Provide the [X, Y] coordinate of the cell's center where the given text is located.  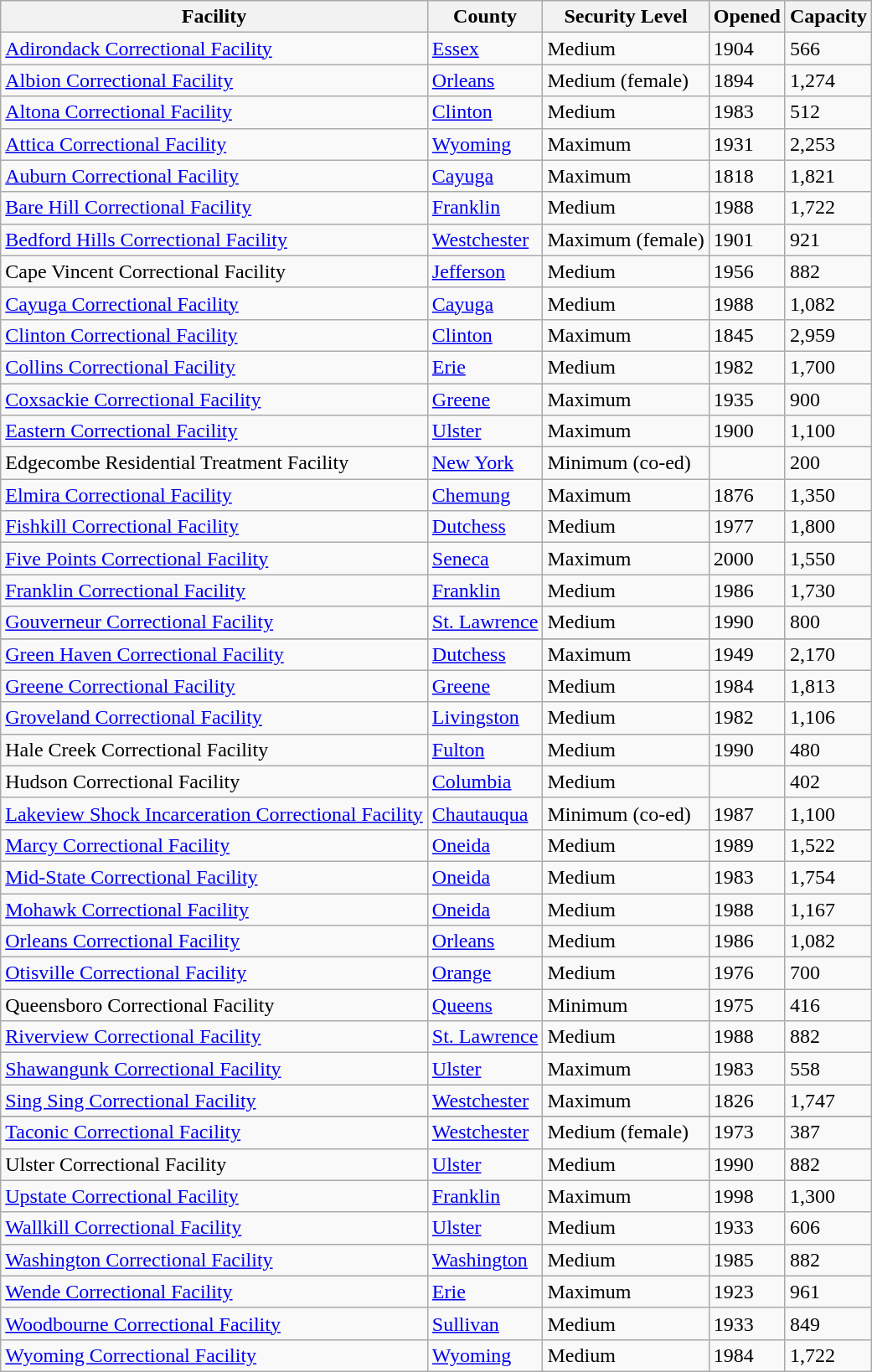
Shawangunk Correctional Facility [214, 1069]
1,800 [828, 527]
Otisville Correctional Facility [214, 973]
Clinton Correctional Facility [214, 335]
402 [828, 781]
Mohawk Correctional Facility [214, 909]
Chemung [485, 495]
Taconic Correctional Facility [214, 1132]
566 [828, 49]
2,170 [828, 654]
1949 [747, 654]
1876 [747, 495]
Wende Correctional Facility [214, 1292]
1,274 [828, 80]
1,350 [828, 495]
Cayuga Correctional Facility [214, 303]
Security Level [626, 17]
Columbia [485, 781]
Orleans Correctional Facility [214, 941]
800 [828, 622]
2,959 [828, 335]
1845 [747, 335]
Fishkill Correctional Facility [214, 527]
Gouverneur Correctional Facility [214, 622]
200 [828, 463]
Facility [214, 17]
Wyoming Correctional Facility [214, 1355]
Hudson Correctional Facility [214, 781]
1,106 [828, 718]
Altona Correctional Facility [214, 112]
Chautauqua [485, 813]
Cape Vincent Correctional Facility [214, 271]
1975 [747, 1005]
1,730 [828, 591]
2,253 [828, 144]
Attica Correctional Facility [214, 144]
Wallkill Correctional Facility [214, 1228]
558 [828, 1069]
900 [828, 400]
Five Points Correctional Facility [214, 559]
Hale Creek Correctional Facility [214, 750]
Edgecombe Residential Treatment Facility [214, 463]
1956 [747, 271]
Franklin Correctional Facility [214, 591]
Capacity [828, 17]
1,550 [828, 559]
512 [828, 112]
1826 [747, 1101]
Groveland Correctional Facility [214, 718]
1,522 [828, 845]
1985 [747, 1260]
Washington Correctional Facility [214, 1260]
1,700 [828, 367]
Adirondack Correctional Facility [214, 49]
849 [828, 1323]
1998 [747, 1196]
1973 [747, 1132]
Fulton [485, 750]
606 [828, 1228]
County [485, 17]
Seneca [485, 559]
2000 [747, 559]
Sing Sing Correctional Facility [214, 1101]
Woodbourne Correctional Facility [214, 1323]
961 [828, 1292]
Bedford Hills Correctional Facility [214, 240]
Livingston [485, 718]
Green Haven Correctional Facility [214, 654]
387 [828, 1132]
Lakeview Shock Incarceration Correctional Facility [214, 813]
1,300 [828, 1196]
1,813 [828, 686]
Essex [485, 49]
Opened [747, 17]
1894 [747, 80]
1935 [747, 400]
Sullivan [485, 1323]
New York [485, 463]
1989 [747, 845]
Queensboro Correctional Facility [214, 1005]
700 [828, 973]
1,167 [828, 909]
1900 [747, 431]
1,747 [828, 1101]
Bare Hill Correctional Facility [214, 208]
1,754 [828, 877]
1923 [747, 1292]
Marcy Correctional Facility [214, 845]
Maximum (female) [626, 240]
Orange [485, 973]
Ulster Correctional Facility [214, 1164]
Elmira Correctional Facility [214, 495]
Queens [485, 1005]
1818 [747, 176]
416 [828, 1005]
1987 [747, 813]
1,821 [828, 176]
1904 [747, 49]
1977 [747, 527]
Mid-State Correctional Facility [214, 877]
921 [828, 240]
Washington [485, 1260]
1976 [747, 973]
Minimum [626, 1005]
Greene Correctional Facility [214, 686]
480 [828, 750]
Coxsackie Correctional Facility [214, 400]
1931 [747, 144]
Auburn Correctional Facility [214, 176]
Upstate Correctional Facility [214, 1196]
Collins Correctional Facility [214, 367]
Albion Correctional Facility [214, 80]
Jefferson [485, 271]
1901 [747, 240]
Riverview Correctional Facility [214, 1037]
Eastern Correctional Facility [214, 431]
